From the cell containing the given text, extract its center point as [x, y] coordinate. 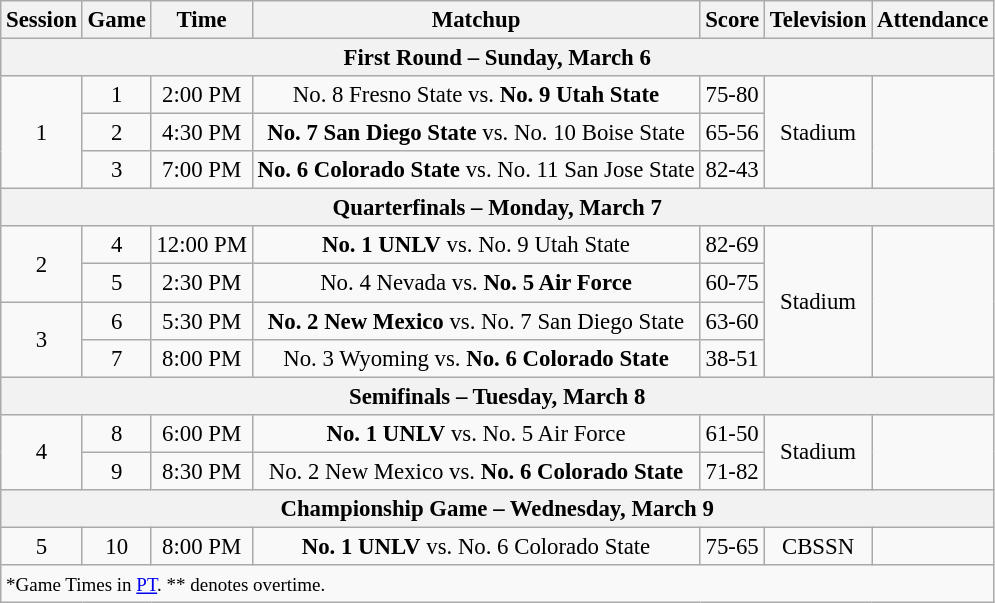
No. 1 UNLV vs. No. 5 Air Force [476, 433]
82-43 [732, 170]
No. 1 UNLV vs. No. 6 Colorado State [476, 546]
75-80 [732, 95]
No. 2 New Mexico vs. No. 7 San Diego State [476, 321]
71-82 [732, 471]
38-51 [732, 358]
2:00 PM [202, 95]
No. 8 Fresno State vs. No. 9 Utah State [476, 95]
8 [116, 433]
Attendance [933, 20]
63-60 [732, 321]
61-50 [732, 433]
No. 4 Nevada vs. No. 5 Air Force [476, 283]
82-69 [732, 245]
*Game Times in PT. ** denotes overtime. [498, 584]
4:30 PM [202, 133]
No. 3 Wyoming vs. No. 6 Colorado State [476, 358]
No. 2 New Mexico vs. No. 6 Colorado State [476, 471]
Time [202, 20]
12:00 PM [202, 245]
7:00 PM [202, 170]
9 [116, 471]
2:30 PM [202, 283]
65-56 [732, 133]
6:00 PM [202, 433]
No. 6 Colorado State vs. No. 11 San Jose State [476, 170]
Quarterfinals – Monday, March 7 [498, 208]
10 [116, 546]
75-65 [732, 546]
7 [116, 358]
Score [732, 20]
CBSSN [818, 546]
Championship Game – Wednesday, March 9 [498, 509]
No. 7 San Diego State vs. No. 10 Boise State [476, 133]
60-75 [732, 283]
Matchup [476, 20]
Game [116, 20]
Semifinals – Tuesday, March 8 [498, 396]
First Round – Sunday, March 6 [498, 58]
No. 1 UNLV vs. No. 9 Utah State [476, 245]
8:30 PM [202, 471]
6 [116, 321]
Session [42, 20]
5:30 PM [202, 321]
Television [818, 20]
